Return (X, Y) of the center of cell containing provided text 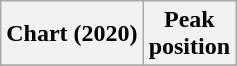
Peakposition (189, 34)
Chart (2020) (72, 34)
